From the cell containing the given text, extract its center point as [X, Y] coordinate. 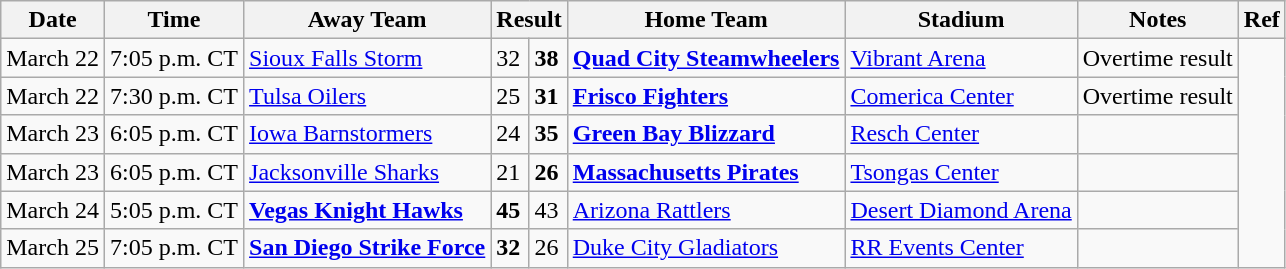
Desert Diamond Arena [961, 210]
March 24 [53, 210]
31 [548, 96]
Frisco Fighters [706, 96]
Date [53, 20]
Massachusetts Pirates [706, 172]
March 25 [53, 248]
Ref [1262, 20]
Time [174, 20]
Duke City Gladiators [706, 248]
5:05 p.m. CT [174, 210]
Arizona Rattlers [706, 210]
7:30 p.m. CT [174, 96]
Resch Center [961, 134]
Green Bay Blizzard [706, 134]
Home Team [706, 20]
Vibrant Arena [961, 58]
RR Events Center [961, 248]
38 [548, 58]
Away Team [368, 20]
25 [510, 96]
Comerica Center [961, 96]
Tulsa Oilers [368, 96]
Jacksonville Sharks [368, 172]
Vegas Knight Hawks [368, 210]
Sioux Falls Storm [368, 58]
Notes [1158, 20]
45 [510, 210]
Tsongas Center [961, 172]
21 [510, 172]
Iowa Barnstormers [368, 134]
35 [548, 134]
San Diego Strike Force [368, 248]
24 [510, 134]
Stadium [961, 20]
Quad City Steamwheelers [706, 58]
Result [529, 20]
43 [548, 210]
